Determine the (X, Y) coordinate at the center of the cell enclosing the given text.  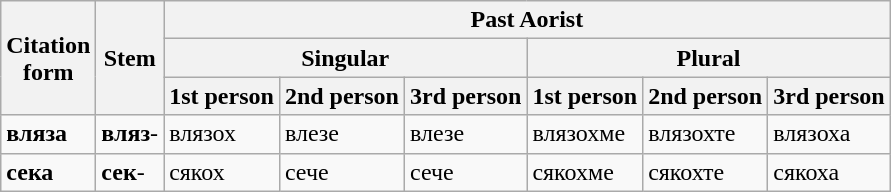
Singular (346, 58)
Citationform (48, 58)
влязохте (706, 134)
Past Aorist (528, 20)
сек- (130, 172)
сякох (222, 172)
Plural (708, 58)
влязоха (829, 134)
вляза (48, 134)
вляз- (130, 134)
влязохме (585, 134)
сека (48, 172)
сякохме (585, 172)
Stem (130, 58)
сякоха (829, 172)
сякохте (706, 172)
влязох (222, 134)
